Detect which cell encompasses the target text, then output its (X, Y) center coordinate. 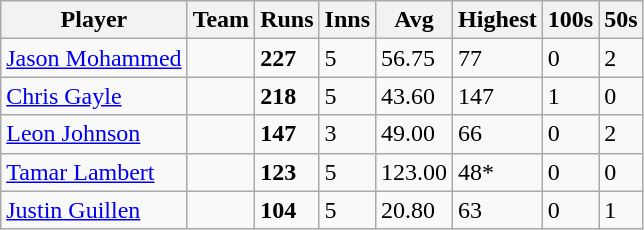
77 (498, 58)
Chris Gayle (94, 96)
100s (570, 20)
Justin Guillen (94, 210)
Runs (287, 20)
Player (94, 20)
Avg (414, 20)
218 (287, 96)
63 (498, 210)
Jason Mohammed (94, 58)
43.60 (414, 96)
49.00 (414, 134)
20.80 (414, 210)
66 (498, 134)
227 (287, 58)
Highest (498, 20)
Inns (347, 20)
123.00 (414, 172)
48* (498, 172)
Tamar Lambert (94, 172)
56.75 (414, 58)
123 (287, 172)
50s (621, 20)
Team (221, 20)
104 (287, 210)
Leon Johnson (94, 134)
3 (347, 134)
